Locate the cell with the specified text and output its [x, y] center coordinate. 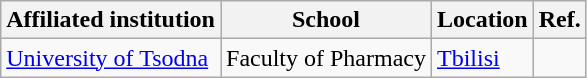
Location [483, 20]
School [326, 20]
Tbilisi [483, 58]
Affiliated institution [111, 20]
Ref. [560, 20]
Faculty of Pharmacy [326, 58]
University of Tsodna [111, 58]
